Pinpoint the cell where the given text exists, returning its (x, y) midpoint coordinate. 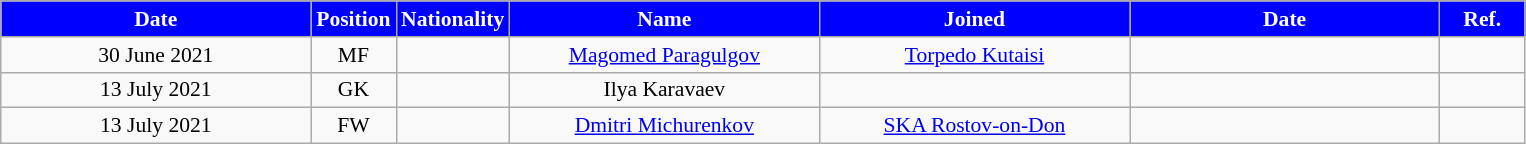
Ref. (1482, 19)
Position (354, 19)
Ilya Karavaev (664, 90)
Name (664, 19)
30 June 2021 (156, 55)
Torpedo Kutaisi (974, 55)
Joined (974, 19)
MF (354, 55)
SKA Rostov-on-Don (974, 126)
GK (354, 90)
Magomed Paragulgov (664, 55)
Dmitri Michurenkov (664, 126)
FW (354, 126)
Nationality (452, 19)
